Find where the given text appears and provide that cell's center as [x, y] coordinate. 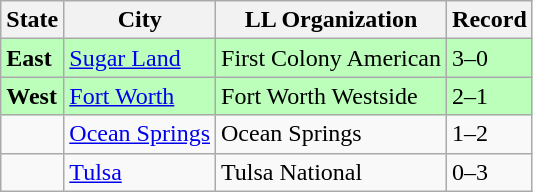
East [32, 58]
Sugar Land [140, 58]
West [32, 96]
1–2 [490, 134]
State [32, 20]
First Colony American [332, 58]
Fort Worth [140, 96]
3–0 [490, 58]
Record [490, 20]
Tulsa [140, 172]
0–3 [490, 172]
Fort Worth Westside [332, 96]
Tulsa National [332, 172]
LL Organization [332, 20]
2–1 [490, 96]
City [140, 20]
